Return [X, Y] of the center of cell containing provided text 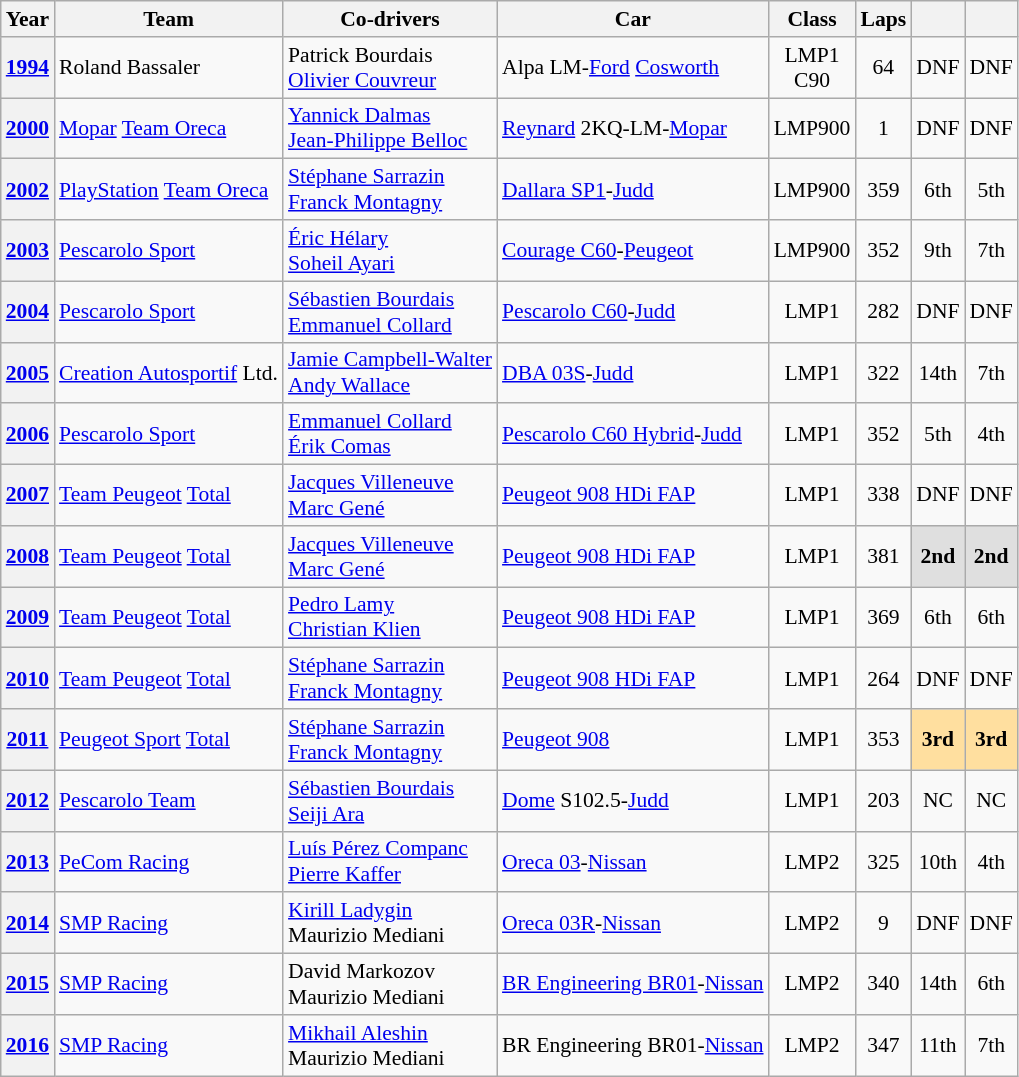
Oreca 03R-Nissan [633, 924]
Peugeot Sport Total [168, 740]
1994 [28, 68]
2004 [28, 312]
11th [938, 1046]
Class [812, 19]
Emmanuel Collard Érik Comas [390, 434]
2006 [28, 434]
353 [883, 740]
Oreca 03-Nissan [633, 862]
Yannick Dalmas Jean-Philippe Belloc [390, 128]
Pedro Lamy Christian Klien [390, 618]
10th [938, 862]
LMP1C90 [812, 68]
359 [883, 190]
2007 [28, 496]
Dallara SP1-Judd [633, 190]
Sébastien Bourdais Seiji Ara [390, 800]
2009 [28, 618]
Roland Bassaler [168, 68]
PlayStation Team Oreca [168, 190]
Dome S102.5-Judd [633, 800]
381 [883, 556]
Peugeot 908 [633, 740]
Reynard 2KQ-LM-Mopar [633, 128]
Éric Hélary Soheil Ayari [390, 250]
9 [883, 924]
1 [883, 128]
Mikhail Aleshin Maurizio Mediani [390, 1046]
322 [883, 372]
2014 [28, 924]
338 [883, 496]
Luís Pérez Companc Pierre Kaffer [390, 862]
2008 [28, 556]
PeCom Racing [168, 862]
325 [883, 862]
Laps [883, 19]
9th [938, 250]
282 [883, 312]
2003 [28, 250]
Pescarolo C60-Judd [633, 312]
Creation Autosportif Ltd. [168, 372]
64 [883, 68]
Patrick Bourdais Olivier Couvreur [390, 68]
Courage C60-Peugeot [633, 250]
Co-drivers [390, 19]
2010 [28, 678]
Car [633, 19]
Alpa LM-Ford Cosworth [633, 68]
Jamie Campbell-Walter Andy Wallace [390, 372]
2000 [28, 128]
2002 [28, 190]
DBA 03S-Judd [633, 372]
2005 [28, 372]
Team [168, 19]
264 [883, 678]
369 [883, 618]
2013 [28, 862]
David Markozov Maurizio Mediani [390, 984]
Kirill Ladygin Maurizio Mediani [390, 924]
Pescarolo Team [168, 800]
Sébastien Bourdais Emmanuel Collard [390, 312]
Year [28, 19]
347 [883, 1046]
2015 [28, 984]
2012 [28, 800]
2011 [28, 740]
Mopar Team Oreca [168, 128]
2016 [28, 1046]
340 [883, 984]
Pescarolo C60 Hybrid-Judd [633, 434]
203 [883, 800]
